Provide the (x, y) coordinate of the cell's center where the given text is located.  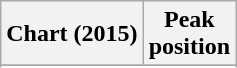
Chart (2015) (72, 34)
Peakposition (189, 34)
